Find where the given text appears and provide that cell's center as (X, Y) coordinate. 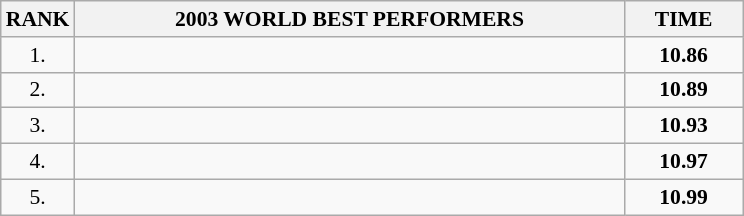
10.86 (684, 55)
3. (38, 126)
TIME (684, 19)
2003 WORLD BEST PERFORMERS (349, 19)
4. (38, 162)
10.97 (684, 162)
10.89 (684, 90)
1. (38, 55)
10.99 (684, 197)
10.93 (684, 126)
RANK (38, 19)
5. (38, 197)
2. (38, 90)
